Scan for the cell matching the given text and deliver its [X, Y] coordinate at center. 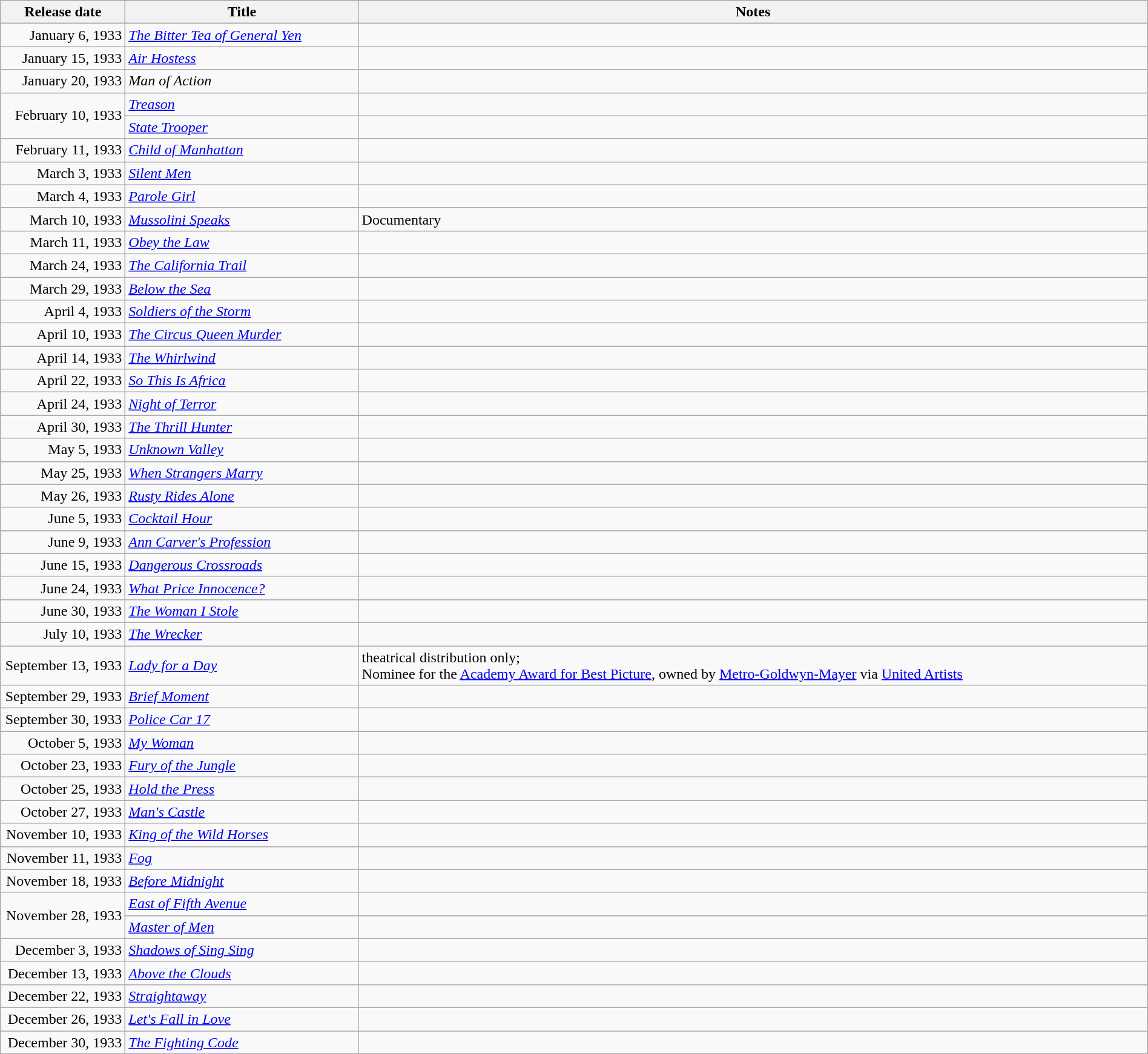
Unknown Valley [242, 450]
March 29, 1933 [63, 289]
East of Fifth Avenue [242, 904]
September 30, 1933 [63, 720]
Man of Action [242, 81]
May 5, 1933 [63, 450]
November 11, 1933 [63, 858]
Man's Castle [242, 812]
May 26, 1933 [63, 496]
The Wrecker [242, 634]
January 15, 1933 [63, 58]
April 22, 1933 [63, 381]
October 25, 1933 [63, 789]
Master of Men [242, 927]
October 5, 1933 [63, 743]
November 18, 1933 [63, 881]
February 10, 1933 [63, 116]
Silent Men [242, 173]
December 3, 1933 [63, 950]
Notes [753, 12]
Mussolini Speaks [242, 219]
My Woman [242, 743]
October 27, 1933 [63, 812]
December 30, 1933 [63, 1042]
State Trooper [242, 127]
September 29, 1933 [63, 697]
December 26, 1933 [63, 1019]
June 5, 1933 [63, 519]
June 9, 1933 [63, 542]
June 15, 1933 [63, 565]
Above the Clouds [242, 973]
Dangerous Crossroads [242, 565]
Fury of the Jungle [242, 766]
Below the Sea [242, 289]
When Strangers Marry [242, 473]
The Bitter Tea of General Yen [242, 35]
The Whirlwind [242, 358]
October 23, 1933 [63, 766]
Soldiers of the Storm [242, 312]
Brief Moment [242, 697]
Obey the Law [242, 242]
May 25, 1933 [63, 473]
March 11, 1933 [63, 242]
July 10, 1933 [63, 634]
March 24, 1933 [63, 265]
Treason [242, 104]
Release date [63, 12]
March 10, 1933 [63, 219]
The Thrill Hunter [242, 427]
Police Car 17 [242, 720]
June 30, 1933 [63, 611]
Ann Carver's Profession [242, 542]
Let's Fall in Love [242, 1019]
September 13, 1933 [63, 665]
March 4, 1933 [63, 196]
Cocktail Hour [242, 519]
The Fighting Code [242, 1042]
Fog [242, 858]
January 20, 1933 [63, 81]
Title [242, 12]
Hold the Press [242, 789]
The Circus Queen Murder [242, 335]
The Woman I Stole [242, 611]
Before Midnight [242, 881]
Rusty Rides Alone [242, 496]
April 10, 1933 [63, 335]
June 24, 1933 [63, 588]
theatrical distribution only;Nominee for the Academy Award for Best Picture, owned by Metro-Goldwyn-Mayer via United Artists [753, 665]
Straightaway [242, 996]
April 14, 1933 [63, 358]
February 11, 1933 [63, 150]
April 30, 1933 [63, 427]
So This Is Africa [242, 381]
Lady for a Day [242, 665]
Shadows of Sing Sing [242, 950]
Child of Manhattan [242, 150]
January 6, 1933 [63, 35]
December 13, 1933 [63, 973]
The California Trail [242, 265]
November 10, 1933 [63, 835]
Parole Girl [242, 196]
Documentary [753, 219]
What Price Innocence? [242, 588]
November 28, 1933 [63, 915]
Air Hostess [242, 58]
December 22, 1933 [63, 996]
April 4, 1933 [63, 312]
March 3, 1933 [63, 173]
April 24, 1933 [63, 404]
Night of Terror [242, 404]
King of the Wild Horses [242, 835]
